For the text-containing cell, return its midpoint in [X, Y] coordinate format. 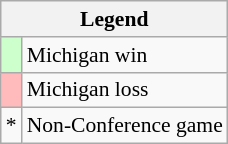
Michigan loss [125, 90]
Michigan win [125, 55]
* [12, 126]
Legend [114, 19]
Non-Conference game [125, 126]
